Output the (X, Y) coordinate of the center of the cell containing the given text.  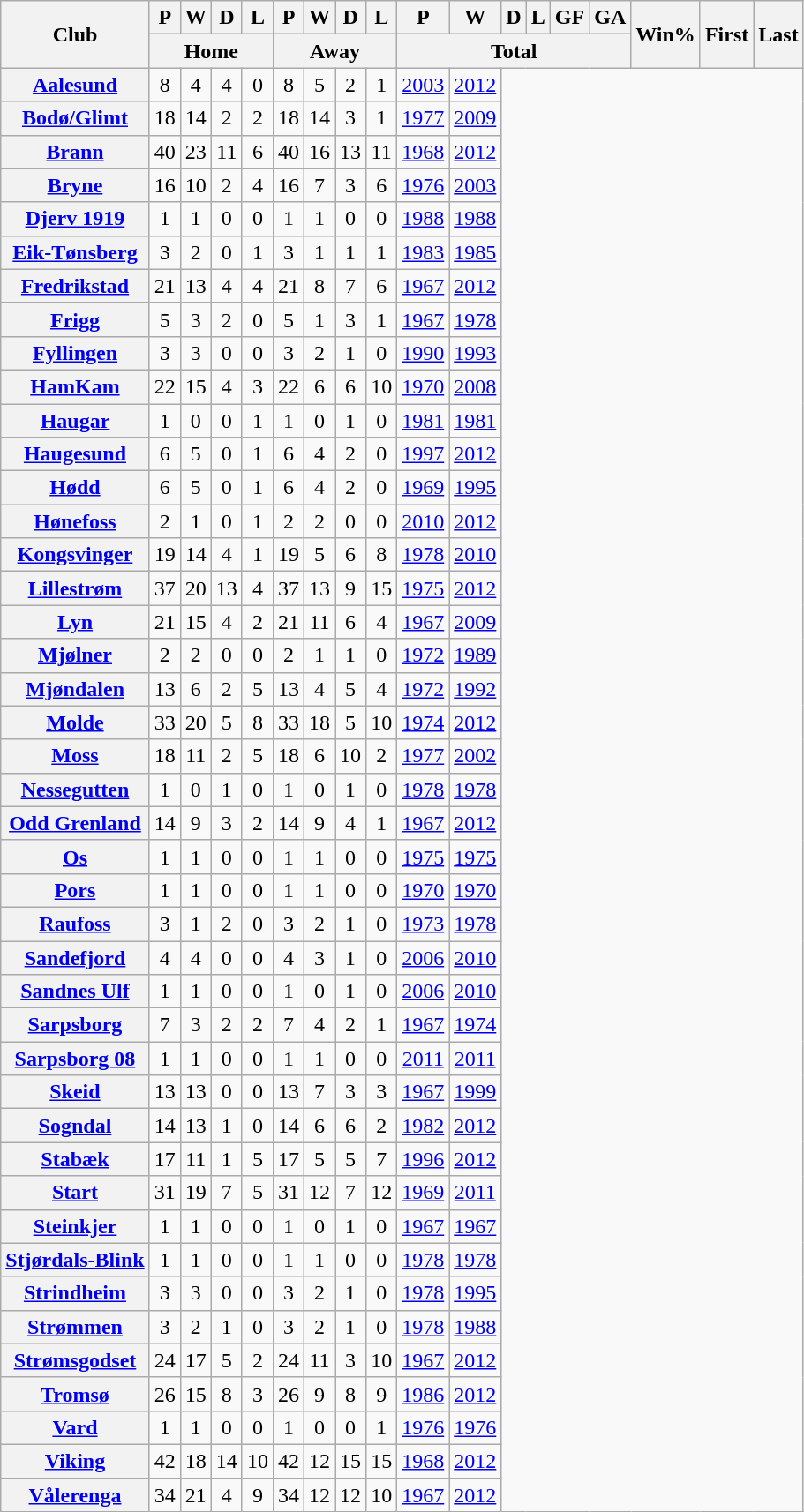
1990 (424, 353)
Aalesund (75, 85)
Pors (75, 890)
Sarpsborg 08 (75, 1059)
Kongsvinger (75, 555)
First (726, 34)
Stabæk (75, 1159)
Moss (75, 756)
Hødd (75, 488)
Vålerenga (75, 1495)
Tromsø (75, 1394)
Molde (75, 722)
1983 (424, 252)
Hønefoss (75, 521)
Stjørdals-Blink (75, 1260)
Fredrikstad (75, 286)
Vard (75, 1427)
1997 (424, 454)
Os (75, 857)
Sarpsborg (75, 1025)
Start (75, 1193)
1989 (475, 655)
Skeid (75, 1092)
Raufoss (75, 924)
Lillestrøm (75, 588)
23 (196, 152)
Mjøndalen (75, 689)
1999 (475, 1092)
1985 (475, 252)
HamKam (75, 386)
Viking (75, 1461)
1992 (475, 689)
Odd Grenland (75, 823)
Steinkjer (75, 1226)
Lyn (75, 622)
Bryne (75, 185)
Away (334, 51)
2008 (475, 386)
1986 (424, 1394)
1993 (475, 353)
1973 (424, 924)
Nessegutten (75, 790)
Strømsgodset (75, 1360)
Eik-Tønsberg (75, 252)
Total (514, 51)
Bodø/Glimt (75, 118)
Strindheim (75, 1293)
1982 (424, 1126)
Last (778, 34)
Haugesund (75, 454)
Frigg (75, 319)
2002 (475, 756)
Fyllingen (75, 353)
Win% (665, 34)
Sandnes Ulf (75, 992)
Haugar (75, 421)
Mjølner (75, 655)
Djerv 1919 (75, 219)
Strømmen (75, 1327)
1996 (424, 1159)
Home (211, 51)
GA (611, 18)
GF (569, 18)
Club (75, 34)
Brann (75, 152)
Sogndal (75, 1126)
Sandefjord (75, 957)
